Provide the (x, y) coordinate of the cell's center where the given text is located.  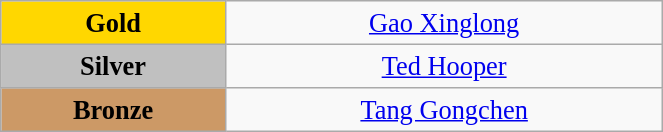
Silver (114, 66)
Tang Gongchen (444, 109)
Gold (114, 22)
Gao Xinglong (444, 22)
Bronze (114, 109)
Ted Hooper (444, 66)
